Scan for the cell matching the given text and deliver its [x, y] coordinate at center. 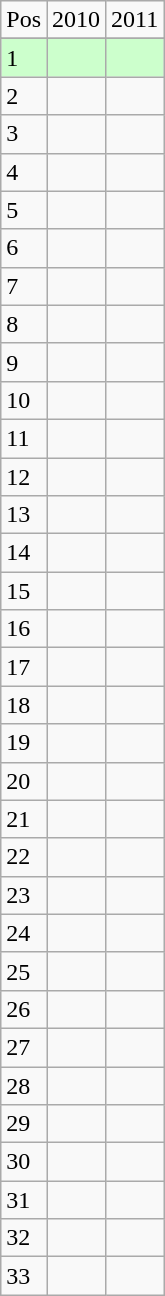
15 [24, 591]
13 [24, 515]
16 [24, 629]
31 [24, 1200]
33 [24, 1276]
21 [24, 819]
18 [24, 705]
10 [24, 400]
5 [24, 210]
8 [24, 324]
Pos [24, 20]
20 [24, 781]
2 [24, 96]
24 [24, 933]
14 [24, 553]
27 [24, 1047]
7 [24, 286]
2011 [135, 20]
30 [24, 1162]
23 [24, 895]
32 [24, 1238]
22 [24, 857]
25 [24, 971]
11 [24, 438]
1 [24, 58]
12 [24, 477]
6 [24, 248]
28 [24, 1085]
19 [24, 743]
2010 [76, 20]
4 [24, 172]
29 [24, 1124]
3 [24, 134]
9 [24, 362]
26 [24, 1009]
17 [24, 667]
